Search for the cell housing the specified text and yield its [X, Y] center coordinate. 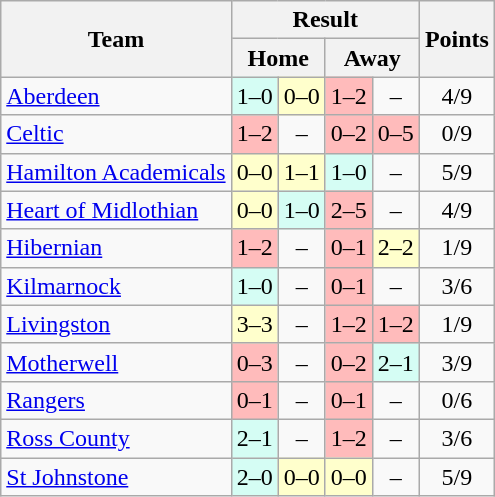
Kilmarnock [116, 286]
Rangers [116, 400]
0–3 [254, 362]
Result [325, 20]
Aberdeen [116, 96]
2–0 [254, 477]
0–5 [396, 134]
Celtic [116, 134]
Hibernian [116, 248]
Points [456, 39]
St Johnstone [116, 477]
2–2 [396, 248]
Ross County [116, 438]
Home [278, 58]
2–5 [348, 210]
Livingston [116, 324]
3–3 [254, 324]
Hamilton Academicals [116, 172]
0/6 [456, 400]
1–1 [302, 172]
3/9 [456, 362]
Team [116, 39]
Motherwell [116, 362]
0/9 [456, 134]
Heart of Midlothian [116, 210]
Away [372, 58]
